Provide the (X, Y) coordinate of the cell's center where the given text is located.  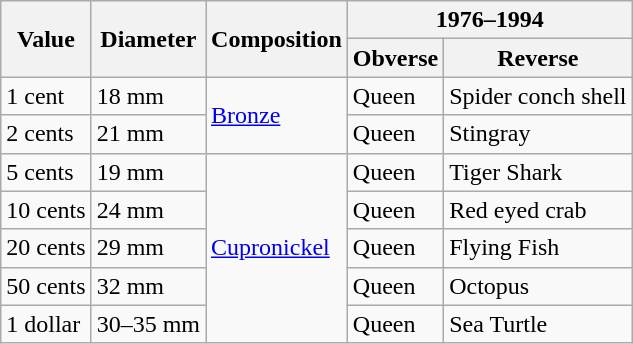
Sea Turtle (538, 324)
Obverse (395, 58)
Reverse (538, 58)
1 cent (46, 96)
5 cents (46, 172)
20 cents (46, 248)
21 mm (148, 134)
50 cents (46, 286)
Flying Fish (538, 248)
Stingray (538, 134)
32 mm (148, 286)
Octopus (538, 286)
2 cents (46, 134)
Tiger Shark (538, 172)
24 mm (148, 210)
1 dollar (46, 324)
29 mm (148, 248)
19 mm (148, 172)
10 cents (46, 210)
Value (46, 39)
30–35 mm (148, 324)
Diameter (148, 39)
1976–1994 (490, 20)
Composition (277, 39)
18 mm (148, 96)
Cupronickel (277, 248)
Bronze (277, 115)
Red eyed crab (538, 210)
Spider conch shell (538, 96)
